Find where the given text appears and provide that cell's center as [x, y] coordinate. 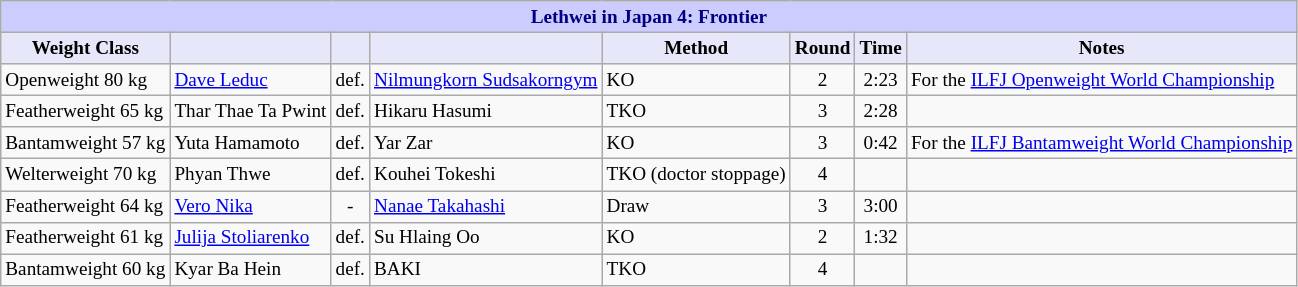
2:23 [880, 80]
Kouhei Tokeshi [486, 175]
Bantamweight 57 kg [86, 143]
Featherweight 64 kg [86, 206]
Yar Zar [486, 143]
Weight Class [86, 48]
Kyar Ba Hein [250, 270]
Vero Nika [250, 206]
Su Hlaing Oo [486, 238]
Nilmungkorn Sudsakorngym [486, 80]
2:28 [880, 111]
- [350, 206]
Notes [1102, 48]
For the ILFJ Openweight World Championship [1102, 80]
Time [880, 48]
TKO (doctor stoppage) [696, 175]
For the ILFJ Bantamweight World Championship [1102, 143]
Openweight 80 kg [86, 80]
Featherweight 61 kg [86, 238]
Method [696, 48]
0:42 [880, 143]
Thar Thae Ta Pwint [250, 111]
Julija Stoliarenko [250, 238]
Hikaru Hasumi [486, 111]
Draw [696, 206]
Dave Leduc [250, 80]
Welterweight 70 kg [86, 175]
Featherweight 65 kg [86, 111]
BAKI [486, 270]
Lethwei in Japan 4: Frontier [649, 17]
Bantamweight 60 kg [86, 270]
1:32 [880, 238]
Nanae Takahashi [486, 206]
Phyan Thwe [250, 175]
3:00 [880, 206]
Yuta Hamamoto [250, 143]
Round [822, 48]
